For the text-containing cell, return its midpoint in [X, Y] coordinate format. 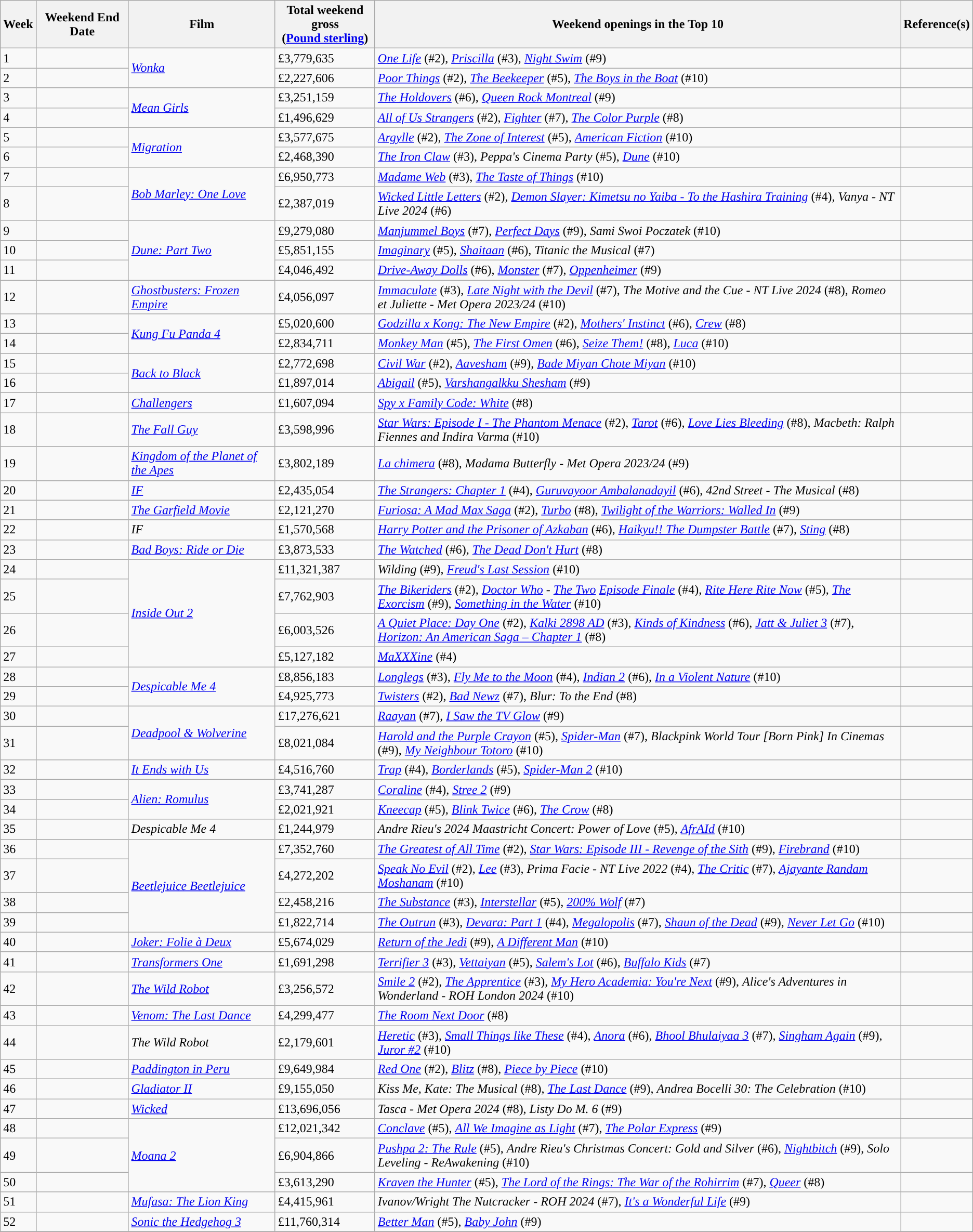
£4,299,477 [325, 1015]
24 [18, 569]
£3,873,533 [325, 549]
Argylle (#2), The Zone of Interest (#5), American Fiction (#10) [637, 137]
£3,613,290 [325, 1182]
£4,516,760 [325, 770]
£3,598,996 [325, 429]
£2,468,390 [325, 157]
34 [18, 809]
47 [18, 1109]
£8,021,084 [325, 743]
Bad Boys: Ride or Die [202, 549]
The Fall Guy [202, 429]
Conclave (#5), All We Imagine as Light (#7), The Polar Express (#9) [637, 1129]
Imaginary (#5), Shaitaan (#6), Titanic the Musical (#7) [637, 250]
The Bikeriders (#2), Doctor Who - The Two Episode Finale (#4), Rite Here Rite Now (#5), The Exorcism (#9), Something in the Water (#10) [637, 596]
Bob Marley: One Love [202, 193]
£2,387,019 [325, 204]
Madame Web (#3), The Taste of Things (#10) [637, 177]
Total weekend gross(Pound sterling) [325, 24]
15 [18, 363]
£3,251,159 [325, 98]
Ivanov/Wright The Nutcracker - ROH 2024 (#7), It's a Wonderful Life (#9) [637, 1202]
Heretic (#3), Small Things like These (#4), Anora (#6), Bhool Bhulaiyaa 3 (#7), Singham Again (#9), Juror #2 (#10) [637, 1042]
Kingdom of the Planet of the Apes [202, 464]
Tasca - Met Opera 2024 (#8), Listy Do M. 6 (#9) [637, 1109]
45 [18, 1069]
£1,607,094 [325, 403]
Longlegs (#3), Fly Me to the Moon (#4), Indian 2 (#6), In a Violent Nature (#10) [637, 676]
11 [18, 270]
£7,762,903 [325, 596]
52 [18, 1222]
Inside Out 2 [202, 613]
£1,244,979 [325, 829]
Better Man (#5), Baby John (#9) [637, 1222]
£8,856,183 [325, 676]
Kneecap (#5), Blink Twice (#6), The Crow (#8) [637, 809]
Mufasa: The Lion King [202, 1202]
£5,127,182 [325, 657]
14 [18, 344]
Pushpa 2: The Rule (#5), Andre Rieu's Christmas Concert: Gold and Silver (#6), Nightbitch (#9), Solo Leveling - ReAwakening (#10) [637, 1155]
Wilding (#9), Freud's Last Session (#10) [637, 569]
13 [18, 324]
Transformers One [202, 962]
£2,435,054 [325, 490]
21 [18, 510]
One Life (#2), Priscilla (#3), Night Swim (#9) [637, 58]
32 [18, 770]
33 [18, 790]
£3,577,675 [325, 137]
Kiss Me, Kate: The Musical (#8), The Last Dance (#9), Andrea Bocelli 30: The Celebration (#10) [637, 1089]
£9,649,984 [325, 1069]
Monkey Man (#5), The First Omen (#6), Seize Them! (#8), Luca (#10) [637, 344]
Joker: Folie à Deux [202, 942]
6 [18, 157]
Back to Black [202, 373]
51 [18, 1202]
Drive-Away Dolls (#6), Monster (#7), Oppenheimer (#9) [637, 270]
Beetlejuice Beetlejuice [202, 886]
Immaculate (#3), Late Night with the Devil (#7), The Motive and the Cue - NT Live 2024 (#8), Romeo et Juliette - Met Opera 2023/24 (#10) [637, 296]
23 [18, 549]
Return of the Jedi (#9), A Different Man (#10) [637, 942]
Harold and the Purple Crayon (#5), Spider-Man (#7), Blackpink World Tour [Born Pink] In Cinemas (#9), My Neighbour Totoro (#10) [637, 743]
Raayan (#7), I Saw the TV Glow (#9) [637, 716]
1 [18, 58]
La chimera (#8), Madama Butterfly - Met Opera 2023/24 (#9) [637, 464]
£11,321,387 [325, 569]
Wicked [202, 1109]
£3,802,189 [325, 464]
19 [18, 464]
£5,674,029 [325, 942]
Moana 2 [202, 1155]
£4,272,202 [325, 875]
£4,056,097 [325, 296]
All of Us Strangers (#2), Fighter (#7), The Color Purple (#8) [637, 117]
£17,276,621 [325, 716]
Ghostbusters: Frozen Empire [202, 296]
£3,256,572 [325, 989]
Red One (#2), Blitz (#8), Piece by Piece (#10) [637, 1069]
48 [18, 1129]
The Holdovers (#6), Queen Rock Montreal (#9) [637, 98]
Civil War (#2), Aavesham (#9), Bade Miyan Chote Miyan (#10) [637, 363]
Trap (#4), Borderlands (#5), Spider-Man 2 (#10) [637, 770]
38 [18, 902]
7 [18, 177]
£2,458,216 [325, 902]
30 [18, 716]
4 [18, 117]
25 [18, 596]
41 [18, 962]
£6,904,866 [325, 1155]
£12,021,342 [325, 1129]
£1,822,714 [325, 922]
The Room Next Door (#8) [637, 1015]
£1,897,014 [325, 383]
Reference(s) [937, 24]
Speak No Evil (#2), Lee (#3), Prima Facie - NT Live 2022 (#4), The Critic (#7), Ajayante Randam Moshanam (#10) [637, 875]
Sonic the Hedgehog 3 [202, 1222]
£9,155,050 [325, 1089]
MaXXXine (#4) [637, 657]
Poor Things (#2), The Beekeeper (#5), The Boys in the Boat (#10) [637, 78]
£2,021,921 [325, 809]
Week [18, 24]
8 [18, 204]
Film [202, 24]
22 [18, 530]
Kraven the Hunter (#5), The Lord of the Rings: The War of the Rohirrim (#7), Queer (#8) [637, 1182]
£4,046,492 [325, 270]
44 [18, 1042]
Wicked Little Letters (#2), Demon Slayer: Kimetsu no Yaiba - To the Hashira Training (#4), Vanya - NT Live 2024 (#6) [637, 204]
£13,696,056 [325, 1109]
17 [18, 403]
36 [18, 849]
£5,851,155 [325, 250]
The Substance (#3), Interstellar (#5), 200% Wolf (#7) [637, 902]
£1,496,629 [325, 117]
35 [18, 829]
Challengers [202, 403]
It Ends with Us [202, 770]
18 [18, 429]
£11,760,314 [325, 1222]
Mean Girls [202, 108]
Alien: Romulus [202, 800]
27 [18, 657]
£4,415,961 [325, 1202]
£3,741,287 [325, 790]
£2,772,698 [325, 363]
The Strangers: Chapter 1 (#4), Guruvayoor Ambalanadayil (#6), 42nd Street - The Musical (#8) [637, 490]
£3,779,635 [325, 58]
9 [18, 230]
40 [18, 942]
£1,570,568 [325, 530]
£9,279,080 [325, 230]
46 [18, 1089]
A Quiet Place: Day One (#2), Kalki 2898 AD (#3), Kinds of Kindness (#6), Jatt & Juliet 3 (#7), Horizon: An American Saga – Chapter 1 (#8) [637, 630]
5 [18, 137]
31 [18, 743]
20 [18, 490]
£6,003,526 [325, 630]
Coraline (#4), Stree 2 (#9) [637, 790]
£4,925,773 [325, 697]
Venom: The Last Dance [202, 1015]
£2,121,270 [325, 510]
Deadpool & Wolverine [202, 733]
Migration [202, 147]
Andre Rieu's 2024 Maastricht Concert: Power of Love (#5), AfrAId (#10) [637, 829]
50 [18, 1182]
3 [18, 98]
37 [18, 875]
29 [18, 697]
16 [18, 383]
26 [18, 630]
Twisters (#2), Bad Newz (#7), Blur: To the End (#8) [637, 697]
£6,950,773 [325, 177]
28 [18, 676]
10 [18, 250]
Star Wars: Episode I - The Phantom Menace (#2), Tarot (#6), Love Lies Bleeding (#8), Macbeth: Ralph Fiennes and Indira Varma (#10) [637, 429]
Terrifier 3 (#3), Vettaiyan (#5), Salem's Lot (#6), Buffalo Kids (#7) [637, 962]
The Greatest of All Time (#2), Star Wars: Episode III - Revenge of the Sith (#9), Firebrand (#10) [637, 849]
42 [18, 989]
The Outrun (#3), Devara: Part 1 (#4), Megalopolis (#7), Shaun of the Dead (#9), Never Let Go (#10) [637, 922]
43 [18, 1015]
£2,834,711 [325, 344]
The Watched (#6), The Dead Don't Hurt (#8) [637, 549]
£7,352,760 [325, 849]
£1,691,298 [325, 962]
Gladiator II [202, 1089]
Manjummel Boys (#7), Perfect Days (#9), Sami Swoi Poczatek (#10) [637, 230]
Godzilla x Kong: The New Empire (#2), Mothers' Instinct (#6), Crew (#8) [637, 324]
Furiosa: A Mad Max Saga (#2), Turbo (#8), Twilight of the Warriors: Walled In (#9) [637, 510]
£2,227,606 [325, 78]
Paddington in Peru [202, 1069]
Weekend End Date [82, 24]
Abigail (#5), Varshangalkku Shesham (#9) [637, 383]
Weekend openings in the Top 10 [637, 24]
The Garfield Movie [202, 510]
39 [18, 922]
Dune: Part Two [202, 250]
The Iron Claw (#3), Peppa's Cinema Party (#5), Dune (#10) [637, 157]
Kung Fu Panda 4 [202, 334]
£5,020,600 [325, 324]
Smile 2 (#2), The Apprentice (#3), My Hero Academia: You're Next (#9), Alice's Adventures in Wonderland - ROH London 2024 (#10) [637, 989]
12 [18, 296]
Wonka [202, 68]
Spy x Family Code: White (#8) [637, 403]
49 [18, 1155]
Harry Potter and the Prisoner of Azkaban (#6), Haikyu!! The Dumpster Battle (#7), Sting (#8) [637, 530]
£2,179,601 [325, 1042]
2 [18, 78]
